Return (x, y) of the center of cell containing provided text 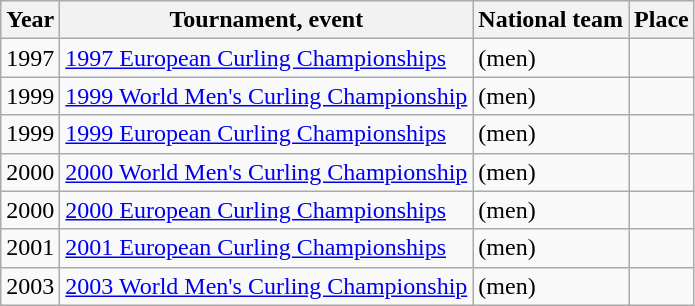
1999 European Curling Championships (266, 134)
1997 (30, 58)
Year (30, 20)
1999 World Men's Curling Championship (266, 96)
2003 (30, 286)
Tournament, event (266, 20)
National team (551, 20)
2000 European Curling Championships (266, 210)
2001 (30, 248)
2001 European Curling Championships (266, 248)
2003 World Men's Curling Championship (266, 286)
Place (662, 20)
1997 European Curling Championships (266, 58)
2000 World Men's Curling Championship (266, 172)
